From the cell containing the given text, extract its center point as [x, y] coordinate. 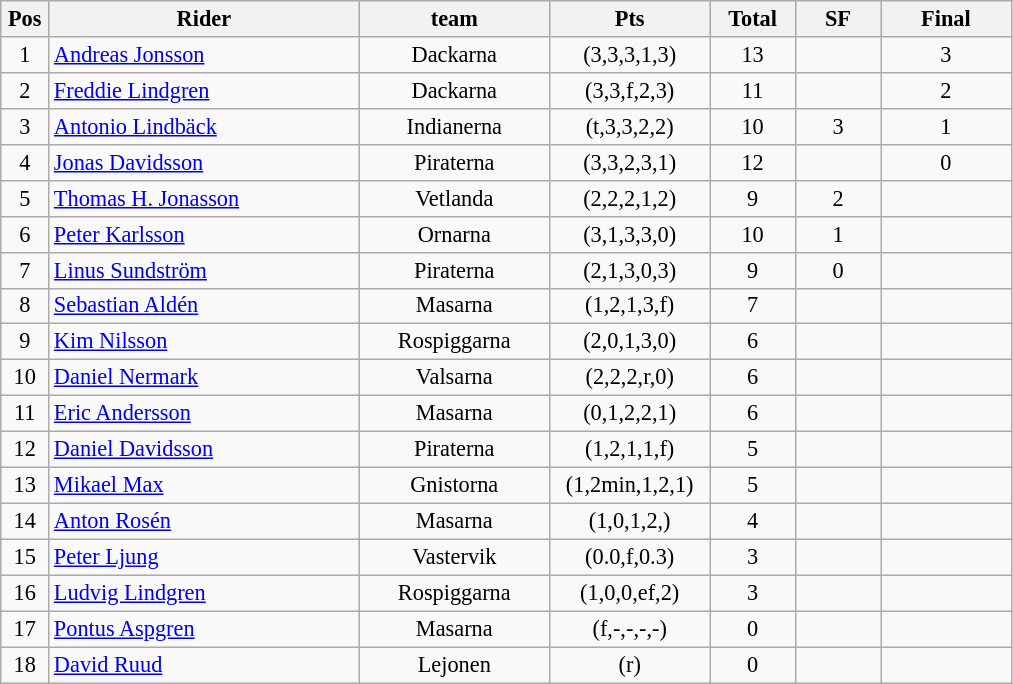
Pontus Aspgren [204, 629]
Total [752, 19]
(0.0,f,0.3) [629, 557]
(2,1,3,0,3) [629, 270]
Vetlanda [454, 198]
(1,2,1,1,f) [629, 450]
(t,3,3,2,2) [629, 126]
(1,2,1,3,f) [629, 306]
Freddie Lindgren [204, 90]
Gnistorna [454, 485]
17 [25, 629]
(1,0,0,ef,2) [629, 593]
Pos [25, 19]
Thomas H. Jonasson [204, 198]
(1,2min,1,2,1) [629, 485]
(3,3,3,1,3) [629, 55]
Kim Nilsson [204, 342]
Mikael Max [204, 485]
Peter Ljung [204, 557]
(f,-,-,-,-) [629, 629]
15 [25, 557]
Sebastian Aldén [204, 306]
(3,3,f,2,3) [629, 90]
(2,0,1,3,0) [629, 342]
16 [25, 593]
Peter Karlsson [204, 234]
(r) [629, 665]
Valsarna [454, 378]
Eric Andersson [204, 414]
Anton Rosén [204, 521]
(2,2,2,1,2) [629, 198]
(1,0,1,2,) [629, 521]
14 [25, 521]
Lejonen [454, 665]
Vastervik [454, 557]
(3,1,3,3,0) [629, 234]
(3,3,2,3,1) [629, 162]
Linus Sundström [204, 270]
Andreas Jonsson [204, 55]
David Ruud [204, 665]
Ludvig Lindgren [204, 593]
8 [25, 306]
team [454, 19]
Rider [204, 19]
Pts [629, 19]
Ornarna [454, 234]
Jonas Davidsson [204, 162]
SF [838, 19]
Indianerna [454, 126]
Antonio Lindbäck [204, 126]
18 [25, 665]
Daniel Nermark [204, 378]
Final [946, 19]
(2,2,2,r,0) [629, 378]
(0,1,2,2,1) [629, 414]
Daniel Davidsson [204, 450]
